Detect which cell encompasses the target text, then output its [X, Y] center coordinate. 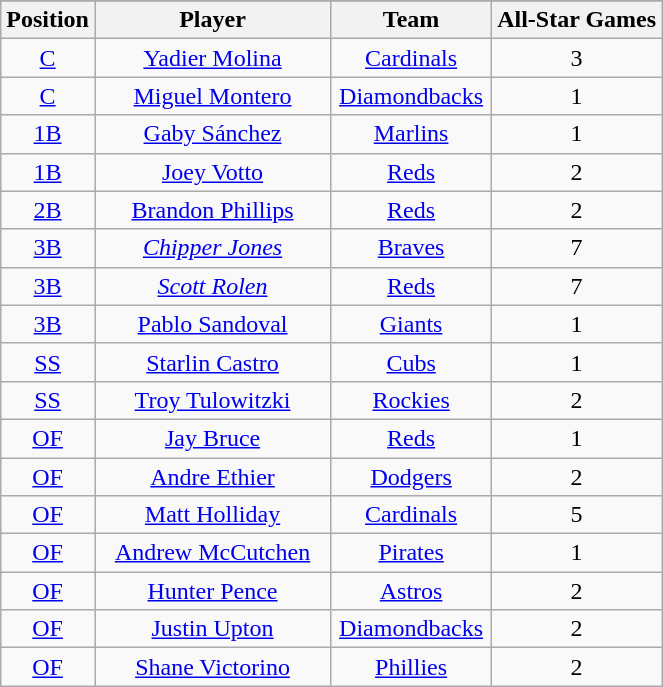
Gaby Sánchez [212, 134]
Brandon Phillips [212, 210]
Shane Victorino [212, 667]
2B [48, 210]
3 [577, 58]
Phillies [412, 667]
Yadier Molina [212, 58]
Andre Ethier [212, 477]
Giants [412, 324]
Marlins [412, 134]
Andrew McCutchen [212, 553]
Pablo Sandoval [212, 324]
Justin Upton [212, 629]
Hunter Pence [212, 591]
Jay Bruce [212, 438]
Chipper Jones [212, 248]
Braves [412, 248]
Troy Tulowitzki [212, 400]
Scott Rolen [212, 286]
Dodgers [412, 477]
Matt Holliday [212, 515]
Starlin Castro [212, 362]
Astros [412, 591]
All-Star Games [577, 20]
Team [412, 20]
Rockies [412, 400]
Cubs [412, 362]
Player [212, 20]
Joey Votto [212, 172]
5 [577, 515]
Miguel Montero [212, 96]
Position [48, 20]
Pirates [412, 553]
